Return the (X, Y) coordinate for the center point of the cell that contains the specified text.  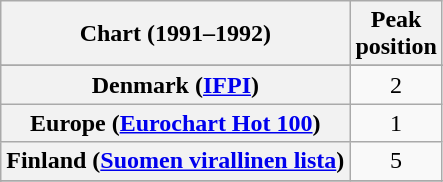
1 (396, 123)
Peakposition (396, 34)
5 (396, 161)
Europe (Eurochart Hot 100) (176, 123)
Denmark (IFPI) (176, 85)
Finland (Suomen virallinen lista) (176, 161)
2 (396, 85)
Chart (1991–1992) (176, 34)
